Find where the given text appears and provide that cell's center as [X, Y] coordinate. 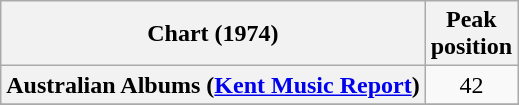
Peakposition [471, 34]
42 [471, 85]
Australian Albums (Kent Music Report) [213, 85]
Chart (1974) [213, 34]
